Capture the cell that displays the provided text and extract its [x, y] central coordinate. 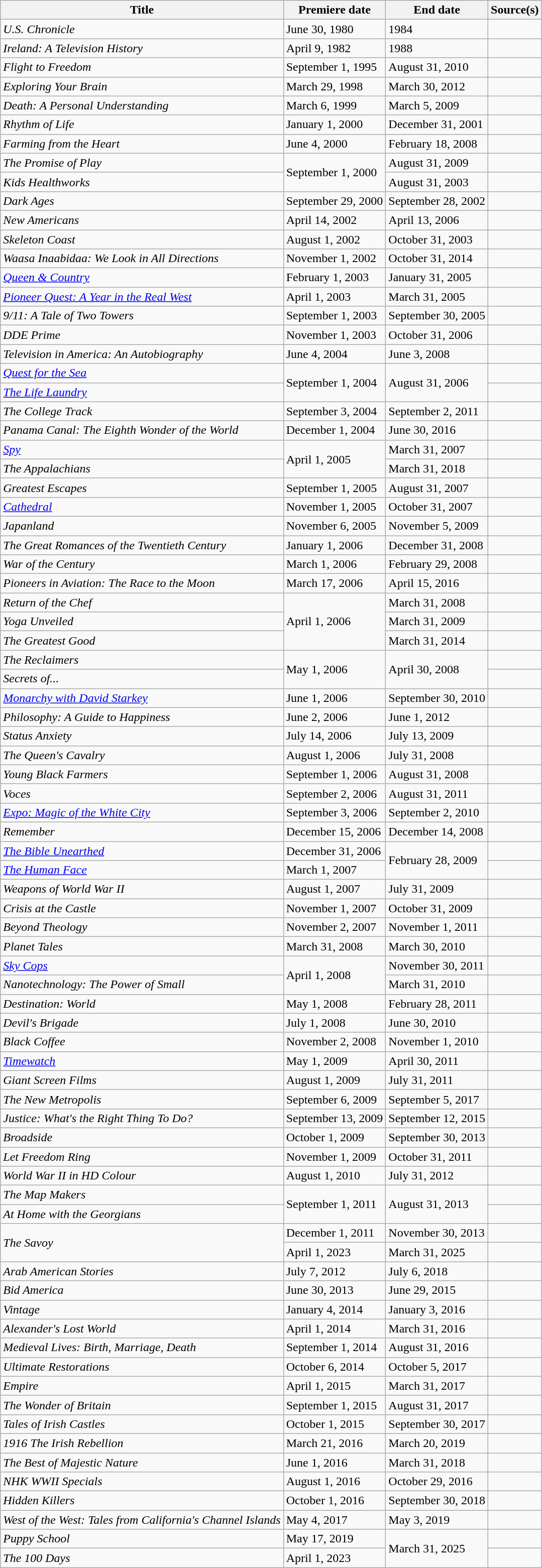
June 1, 2016 [335, 1463]
September 2, 2006 [335, 793]
September 30, 2017 [437, 1424]
March 29, 1998 [335, 86]
Let Freedom Ring [142, 1156]
Sky Cops [142, 966]
Japanland [142, 526]
August 31, 2017 [437, 1405]
August 31, 2010 [437, 67]
Remember [142, 831]
Black Coffee [142, 1042]
October 1, 2016 [335, 1501]
December 31, 2008 [437, 545]
January 3, 2016 [437, 1309]
1984 [437, 29]
April 1, 2003 [335, 297]
December 15, 2006 [335, 831]
April 15, 2016 [437, 583]
January 4, 2014 [335, 1309]
DDE Prime [142, 335]
November 1, 2010 [437, 1042]
September 12, 2015 [437, 1118]
August 1, 2016 [335, 1482]
August 1, 2002 [335, 239]
Hidden Killers [142, 1501]
Giant Screen Films [142, 1080]
August 1, 2007 [335, 889]
December 14, 2008 [437, 831]
The Appalachians [142, 468]
Justice: What's the Right Thing To Do? [142, 1118]
August 1, 2006 [335, 755]
Beyond Theology [142, 927]
May 3, 2019 [437, 1520]
April 1, 2006 [335, 622]
July 31, 2008 [437, 755]
Premiere date [335, 10]
May 4, 2017 [335, 1520]
July 31, 2012 [437, 1176]
September 1, 2000 [335, 172]
August 31, 2006 [437, 383]
April 1, 2015 [335, 1386]
February 18, 2008 [437, 144]
The Reclaimers [142, 660]
At Home with the Georgians [142, 1214]
August 31, 2007 [437, 488]
September 30, 2013 [437, 1137]
April 9, 1982 [335, 48]
September 29, 2000 [335, 201]
Young Black Farmers [142, 774]
July 1, 2008 [335, 1023]
Nanotechnology: The Power of Small [142, 985]
June 30, 2010 [437, 1023]
November 1, 2002 [335, 259]
September 1, 2014 [335, 1348]
Quest for the Sea [142, 373]
West of the West: Tales from California's Channel Islands [142, 1520]
September 1, 2015 [335, 1405]
September 3, 2004 [335, 411]
January 1, 2000 [335, 125]
October 1, 2015 [335, 1424]
Secrets of... [142, 679]
Exploring Your Brain [142, 86]
Flight to Freedom [142, 67]
End date [437, 10]
July 31, 2011 [437, 1080]
Cathedral [142, 507]
October 31, 2009 [437, 908]
September 30, 2018 [437, 1501]
Voces [142, 793]
September 28, 2002 [437, 201]
March 31, 2010 [437, 985]
Television in America: An Autobiography [142, 354]
Monarchy with David Starkey [142, 698]
June 2, 2006 [335, 717]
April 1, 2008 [335, 975]
July 31, 2009 [437, 889]
August 31, 2013 [437, 1204]
March 31, 2016 [437, 1329]
February 1, 2003 [335, 278]
November 6, 2005 [335, 526]
July 14, 2006 [335, 736]
Pioneers in Aviation: The Race to the Moon [142, 583]
October 31, 2007 [437, 507]
March 5, 2009 [437, 105]
Greatest Escapes [142, 488]
November 2, 2008 [335, 1042]
Medieval Lives: Birth, Marriage, Death [142, 1348]
November 2, 2007 [335, 927]
Panama Canal: The Eighth Wonder of the World [142, 430]
Ireland: A Television History [142, 48]
February 29, 2008 [437, 564]
Dark Ages [142, 201]
June 1, 2012 [437, 717]
February 28, 2011 [437, 1004]
June 3, 2008 [437, 354]
August 1, 2009 [335, 1080]
The Bible Unearthed [142, 851]
Farming from the Heart [142, 144]
Spy [142, 449]
March 1, 2007 [335, 870]
Skeleton Coast [142, 239]
Tales of Irish Castles [142, 1424]
November 1, 2007 [335, 908]
December 31, 2006 [335, 851]
January 31, 2005 [437, 278]
Kids Healthworks [142, 182]
April 13, 2006 [437, 220]
September 1, 1995 [335, 67]
World War II in HD Colour [142, 1176]
August 1, 2010 [335, 1176]
October 31, 2003 [437, 239]
December 1, 2011 [335, 1233]
May 1, 2006 [335, 669]
Pioneer Quest: A Year in the Real West [142, 297]
NHK WWII Specials [142, 1482]
June 4, 2004 [335, 354]
Vintage [142, 1309]
August 31, 2011 [437, 793]
March 31, 2009 [437, 622]
The 100 Days [142, 1558]
April 1, 2005 [335, 459]
Rhythm of Life [142, 125]
May 17, 2019 [335, 1539]
October 29, 2016 [437, 1482]
The New Metropolis [142, 1099]
August 31, 2008 [437, 774]
September 30, 2010 [437, 698]
September 2, 2010 [437, 812]
May 1, 2009 [335, 1061]
January 1, 2006 [335, 545]
Ultimate Restorations [142, 1367]
March 31, 2005 [437, 297]
July 7, 2012 [335, 1271]
Status Anxiety [142, 736]
July 6, 2018 [437, 1271]
December 31, 2001 [437, 125]
The College Track [142, 411]
9/11: A Tale of Two Towers [142, 316]
Arab American Stories [142, 1271]
The Queen's Cavalry [142, 755]
Philosophy: A Guide to Happiness [142, 717]
March 17, 2006 [335, 583]
September 5, 2017 [437, 1099]
August 31, 2003 [437, 182]
October 6, 2014 [335, 1367]
Queen & Country [142, 278]
Empire [142, 1386]
September 6, 2009 [335, 1099]
Devil's Brigade [142, 1023]
June 30, 2013 [335, 1290]
Destination: World [142, 1004]
The Promise of Play [142, 163]
November 1, 2003 [335, 335]
Death: A Personal Understanding [142, 105]
New Americans [142, 220]
September 3, 2006 [335, 812]
May 1, 2008 [335, 1004]
August 31, 2009 [437, 163]
October 31, 2014 [437, 259]
March 31, 2017 [437, 1386]
Crisis at the Castle [142, 908]
Alexander's Lost World [142, 1329]
June 29, 2015 [437, 1290]
The Map Makers [142, 1195]
Waasa Inaabidaa: We Look in All Directions [142, 259]
July 13, 2009 [437, 736]
September 2, 2011 [437, 411]
The Great Romances of the Twentieth Century [142, 545]
October 5, 2017 [437, 1367]
Broadside [142, 1137]
April 30, 2008 [437, 669]
The Greatest Good [142, 641]
Source(s) [515, 10]
September 1, 2011 [335, 1204]
October 1, 2009 [335, 1137]
September 1, 2004 [335, 383]
Return of the Chef [142, 602]
June 30, 1980 [335, 29]
November 1, 2005 [335, 507]
June 1, 2006 [335, 698]
December 1, 2004 [335, 430]
October 31, 2006 [437, 335]
The Best of Majestic Nature [142, 1463]
April 1, 2014 [335, 1329]
The Life Laundry [142, 392]
March 21, 2016 [335, 1443]
April 14, 2002 [335, 220]
U.S. Chronicle [142, 29]
War of the Century [142, 564]
1916 The Irish Rebellion [142, 1443]
August 31, 2016 [437, 1348]
November 1, 2009 [335, 1156]
November 30, 2013 [437, 1233]
March 30, 2012 [437, 86]
September 30, 2005 [437, 316]
Planet Tales [142, 946]
September 13, 2009 [335, 1118]
March 31, 2007 [437, 449]
Bid America [142, 1290]
The Savoy [142, 1243]
March 1, 2006 [335, 564]
June 30, 2016 [437, 430]
1988 [437, 48]
April 30, 2011 [437, 1061]
The Wonder of Britain [142, 1405]
November 5, 2009 [437, 526]
The Human Face [142, 870]
September 1, 2006 [335, 774]
Title [142, 10]
November 1, 2011 [437, 927]
October 31, 2011 [437, 1156]
Puppy School [142, 1539]
February 28, 2009 [437, 861]
September 1, 2003 [335, 316]
Expo: Magic of the White City [142, 812]
March 31, 2014 [437, 641]
March 20, 2019 [437, 1443]
September 1, 2005 [335, 488]
November 30, 2011 [437, 966]
March 30, 2010 [437, 946]
June 4, 2000 [335, 144]
Weapons of World War II [142, 889]
Timewatch [142, 1061]
March 6, 1999 [335, 105]
Yoga Unveiled [142, 622]
